Scan for the cell matching the given text and deliver its (x, y) coordinate at center. 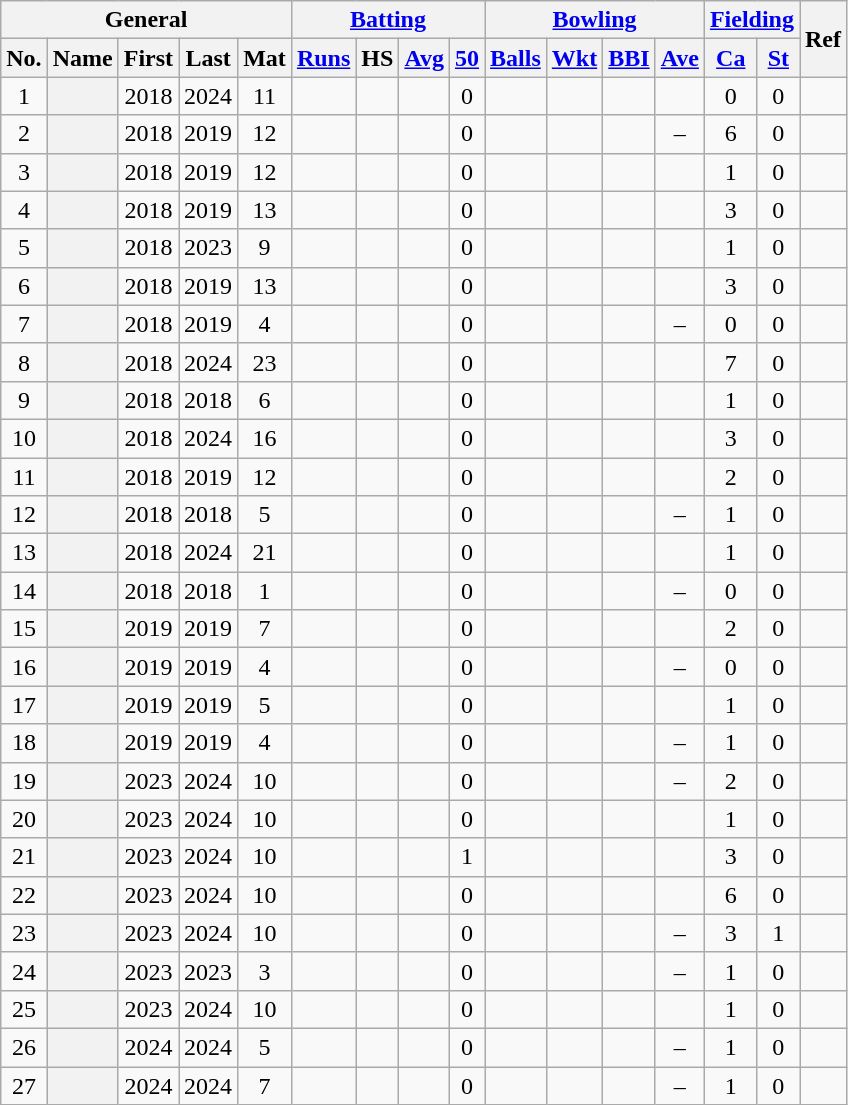
Balls (516, 58)
Last (208, 58)
8 (24, 362)
Ref (824, 39)
Mat (265, 58)
18 (24, 743)
14 (24, 591)
Bowling (595, 20)
24 (24, 971)
26 (24, 1047)
Wkt (574, 58)
BBI (629, 58)
HS (378, 58)
Batting (388, 20)
Ave (680, 58)
Avg (424, 58)
Runs (323, 58)
St (778, 58)
Ca (730, 58)
25 (24, 1009)
15 (24, 629)
50 (466, 58)
General (146, 20)
Fielding (752, 20)
Name (82, 58)
20 (24, 819)
No. (24, 58)
First (148, 58)
17 (24, 705)
19 (24, 781)
22 (24, 895)
27 (24, 1085)
